Detect which cell encompasses the target text, then output its (x, y) center coordinate. 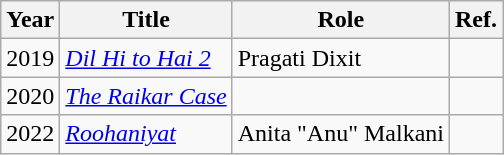
The Raikar Case (146, 96)
Title (146, 20)
Role (340, 20)
Ref. (476, 20)
Roohaniyat (146, 134)
Year (30, 20)
2020 (30, 96)
Dil Hi to Hai 2 (146, 58)
2022 (30, 134)
Pragati Dixit (340, 58)
2019 (30, 58)
Anita "Anu" Malkani (340, 134)
